Find where the given text appears and provide that cell's center as [X, Y] coordinate. 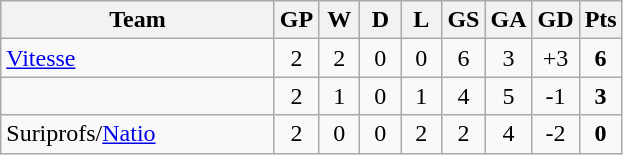
GP [296, 20]
+3 [556, 58]
GS [464, 20]
-2 [556, 134]
GD [556, 20]
5 [508, 96]
W [340, 20]
D [380, 20]
Vitesse [138, 58]
Suriprofs/Natio [138, 134]
Team [138, 20]
L [422, 20]
GA [508, 20]
-1 [556, 96]
Pts [600, 20]
